Search for the cell housing the specified text and yield its (X, Y) center coordinate. 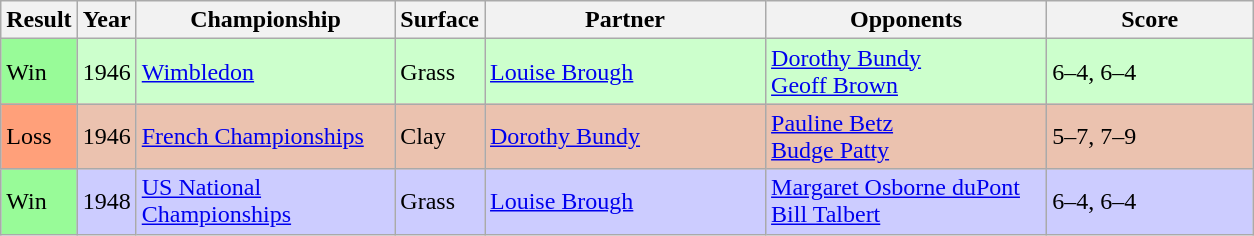
US National Championships (266, 202)
Margaret Osborne duPont Bill Talbert (906, 202)
Surface (440, 20)
1948 (106, 202)
Clay (440, 136)
Opponents (906, 20)
Dorothy Bundy Geoff Brown (906, 72)
Loss (39, 136)
Result (39, 20)
Partner (624, 20)
Wimbledon (266, 72)
Pauline Betz Budge Patty (906, 136)
French Championships (266, 136)
Score (1150, 20)
5–7, 7–9 (1150, 136)
Championship (266, 20)
Year (106, 20)
Dorothy Bundy (624, 136)
